From the cell containing the given text, extract its center point as [X, Y] coordinate. 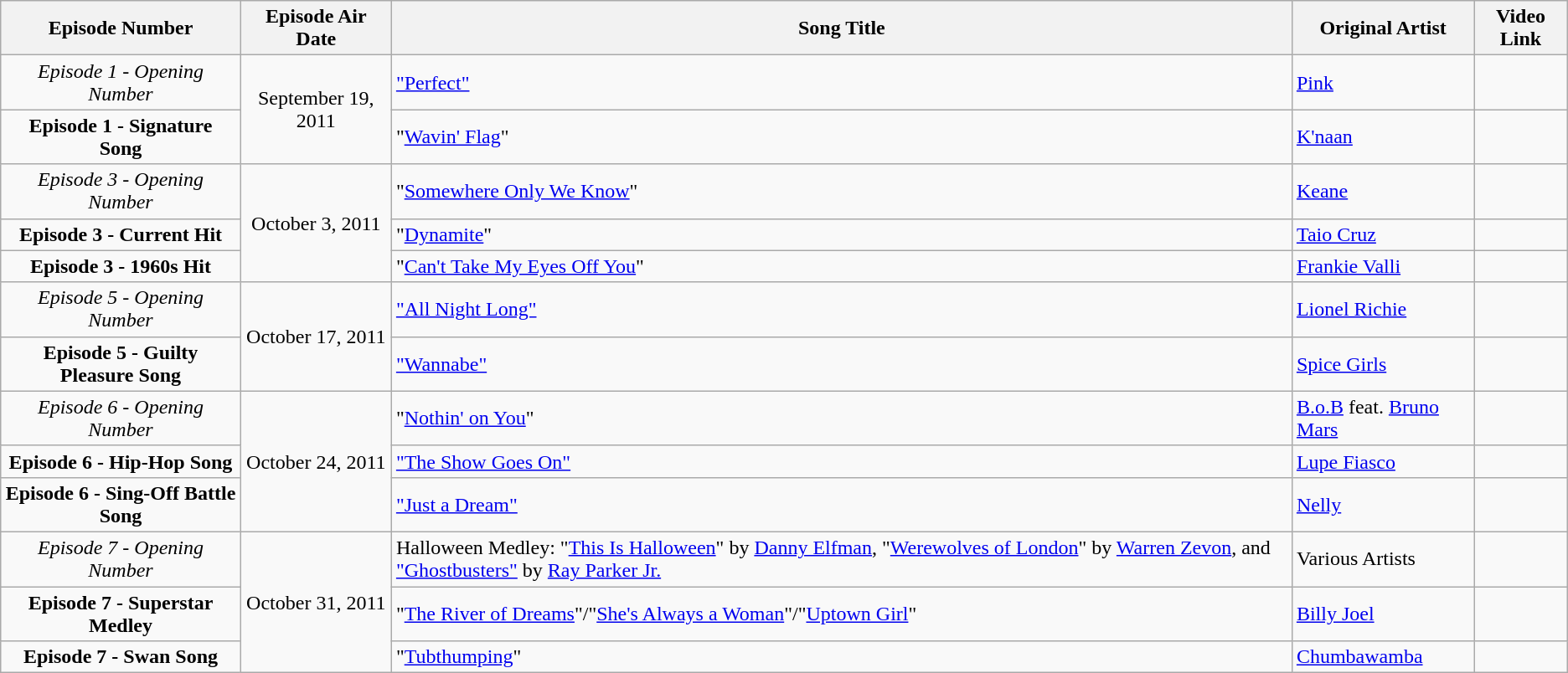
Episode 5 - Guilty Pleasure Song [121, 363]
September 19, 2011 [316, 110]
Episode 7 - Superstar Medley [121, 613]
Nelly [1382, 504]
"Can't Take My Eyes Off You" [841, 266]
"The Show Goes On" [841, 461]
Episode 5 - Opening Number [121, 310]
Various Artists [1382, 559]
Episode 1 - Opening Number [121, 82]
October 24, 2011 [316, 461]
Pink [1382, 82]
Billy Joel [1382, 613]
Frankie Valli [1382, 266]
Keane [1382, 191]
October 31, 2011 [316, 602]
Episode 3 - Current Hit [121, 234]
Episode 7 - Opening Number [121, 559]
Episode 7 - Swan Song [121, 657]
Episode 3 - Opening Number [121, 191]
Lupe Fiasco [1382, 461]
Episode 1 - Signature Song [121, 137]
Spice Girls [1382, 363]
Song Title [841, 28]
"Nothin' on You" [841, 419]
"Wannabe" [841, 363]
October 17, 2011 [316, 336]
Episode 6 - Opening Number [121, 419]
Halloween Medley: "This Is Halloween" by Danny Elfman, "Werewolves of London" by Warren Zevon, and "Ghostbusters" by Ray Parker Jr. [841, 559]
"The River of Dreams"/"She's Always a Woman"/"Uptown Girl" [841, 613]
"Wavin' Flag" [841, 137]
Episode Number [121, 28]
Episode 3 - 1960s Hit [121, 266]
Episode 6 - Sing-Off Battle Song [121, 504]
Original Artist [1382, 28]
"Tubthumping" [841, 657]
Chumbawamba [1382, 657]
Video Link [1521, 28]
"All Night Long" [841, 310]
"Just a Dream" [841, 504]
Taio Cruz [1382, 234]
Lionel Richie [1382, 310]
Episode 6 - Hip-Hop Song [121, 461]
October 3, 2011 [316, 223]
"Somewhere Only We Know" [841, 191]
Episode Air Date [316, 28]
"Dynamite" [841, 234]
B.o.B feat. Bruno Mars [1382, 419]
"Perfect" [841, 82]
K'naan [1382, 137]
